Pinpoint the cell where the given text exists, returning its [x, y] midpoint coordinate. 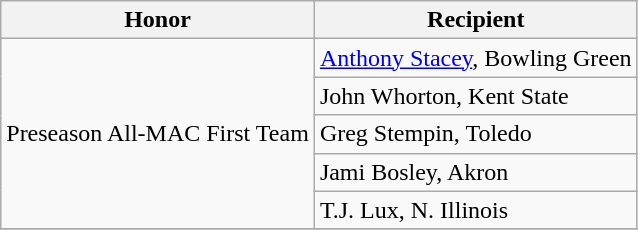
John Whorton, Kent State [476, 96]
T.J. Lux, N. Illinois [476, 210]
Recipient [476, 20]
Honor [158, 20]
Jami Bosley, Akron [476, 172]
Preseason All-MAC First Team [158, 134]
Greg Stempin, Toledo [476, 134]
Anthony Stacey, Bowling Green [476, 58]
